Pinpoint the cell where the given text exists, returning its [x, y] midpoint coordinate. 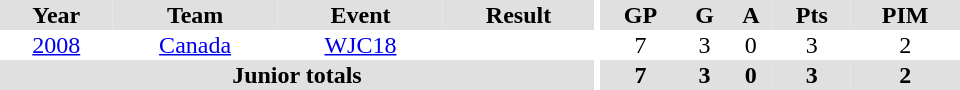
WJC18 [360, 45]
G [705, 15]
PIM [905, 15]
Event [360, 15]
Result [518, 15]
Junior totals [297, 75]
Year [56, 15]
Team [194, 15]
Pts [812, 15]
Canada [194, 45]
GP [640, 15]
2008 [56, 45]
A [750, 15]
